From the cell containing the given text, extract its center point as (x, y) coordinate. 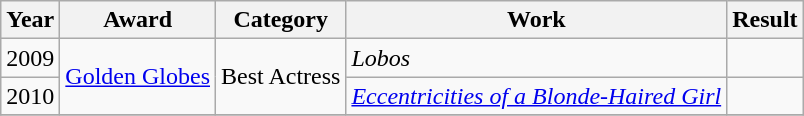
Eccentricities of a Blonde-Haired Girl (536, 96)
Best Actress (281, 77)
Category (281, 20)
Award (138, 20)
2010 (30, 96)
Golden Globes (138, 77)
2009 (30, 58)
Work (536, 20)
Year (30, 20)
Result (765, 20)
Lobos (536, 58)
